Pinpoint the cell where the given text exists, returning its (X, Y) midpoint coordinate. 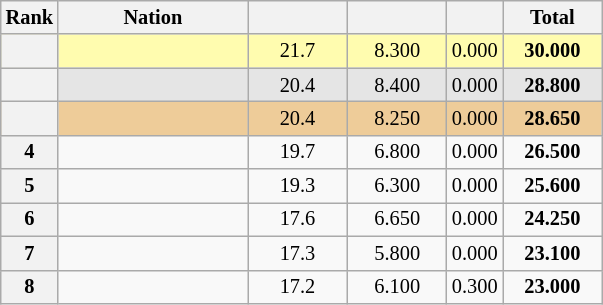
25.600 (553, 186)
5 (30, 186)
6.650 (397, 219)
0.300 (475, 287)
17.2 (298, 287)
17.6 (298, 219)
23.100 (553, 253)
Total (553, 17)
8.250 (397, 118)
26.500 (553, 152)
24.250 (553, 219)
6.100 (397, 287)
4 (30, 152)
6.300 (397, 186)
8.400 (397, 85)
5.800 (397, 253)
19.3 (298, 186)
6 (30, 219)
28.800 (553, 85)
6.800 (397, 152)
21.7 (298, 51)
8.300 (397, 51)
17.3 (298, 253)
28.650 (553, 118)
Nation (153, 17)
8 (30, 287)
23.000 (553, 287)
30.000 (553, 51)
Rank (30, 17)
7 (30, 253)
19.7 (298, 152)
